Extract the (X, Y) coordinate from the center of the cell holding the provided text.  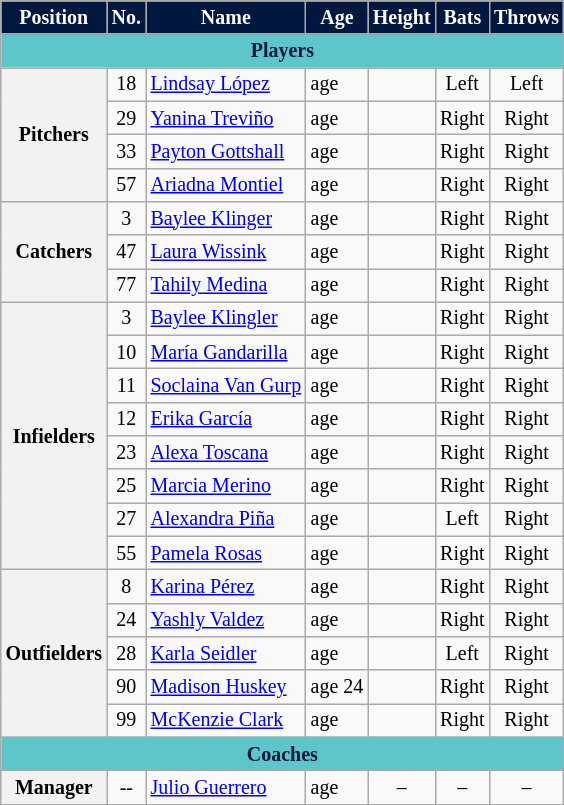
55 (126, 554)
Tahily Medina (226, 286)
Alexandra Piña (226, 520)
Laura Wissink (226, 252)
57 (126, 184)
Soclaina Van Gurp (226, 386)
10 (126, 352)
Name (226, 18)
age 24 (337, 686)
Alexa Toscana (226, 452)
27 (126, 520)
77 (126, 286)
Throws (526, 18)
Infielders (54, 436)
23 (126, 452)
47 (126, 252)
Outfielders (54, 654)
29 (126, 118)
Lindsay López (226, 84)
99 (126, 720)
Yashly Valdez (226, 620)
María Gandarilla (226, 352)
Position (54, 18)
Baylee Klingler (226, 318)
Madison Huskey (226, 686)
Age (337, 18)
Ariadna Montiel (226, 184)
25 (126, 486)
Baylee Klinger (226, 218)
McKenzie Clark (226, 720)
Catchers (54, 252)
Marcia Merino (226, 486)
Height (402, 18)
Karla Seidler (226, 654)
28 (126, 654)
Bats (462, 18)
24 (126, 620)
Coaches (282, 754)
33 (126, 152)
11 (126, 386)
Manager (54, 788)
Pitchers (54, 135)
Players (282, 52)
Julio Guerrero (226, 788)
Pamela Rosas (226, 554)
12 (126, 420)
90 (126, 686)
No. (126, 18)
-- (126, 788)
18 (126, 84)
8 (126, 586)
Erika García (226, 420)
Karina Pérez (226, 586)
Payton Gottshall (226, 152)
Yanina Treviño (226, 118)
